Capture the cell that displays the provided text and extract its [x, y] central coordinate. 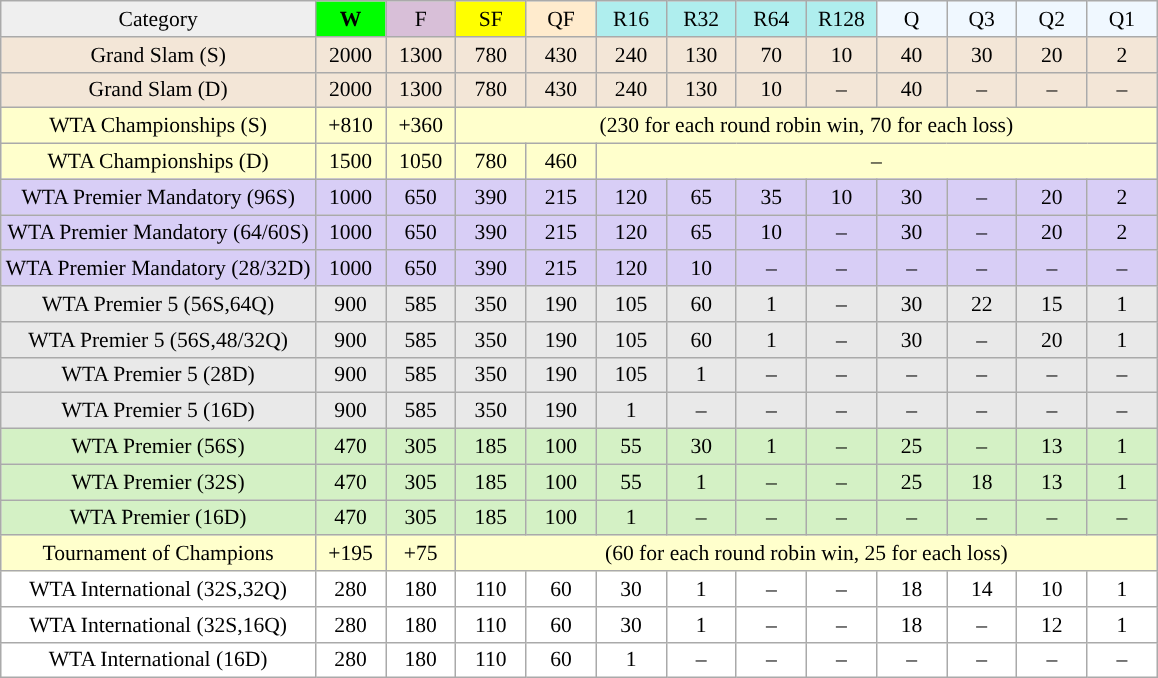
Grand Slam (D) [158, 90]
W [350, 19]
WTA Premier Mandatory (64/60S) [158, 233]
WTA Premier (16D) [158, 518]
1050 [421, 162]
14 [982, 589]
460 [561, 162]
WTA Premier (32S) [158, 482]
Q1 [1122, 19]
Q2 [1052, 19]
Q [911, 19]
R32 [701, 19]
+75 [421, 554]
WTA International (32S,32Q) [158, 589]
WTA Premier 5 (56S,48/32Q) [158, 340]
Q3 [982, 19]
+360 [421, 126]
Grand Slam (S) [158, 55]
35 [771, 197]
12 [1052, 625]
R16 [631, 19]
70 [771, 55]
WTA International (16D) [158, 660]
+810 [350, 126]
WTA International (32S,16Q) [158, 625]
WTA Premier Mandatory (28/32D) [158, 269]
WTA Championships (D) [158, 162]
1500 [350, 162]
SF [491, 19]
F [421, 19]
R64 [771, 19]
WTA Premier 5 (56S,64Q) [158, 304]
22 [982, 304]
WTA Premier 5 (16D) [158, 411]
WTA Premier (56S) [158, 447]
QF [561, 19]
+195 [350, 554]
WTA Premier 5 (28D) [158, 375]
WTA Premier Mandatory (96S) [158, 197]
(60 for each round robin win, 25 for each loss) [806, 554]
Tournament of Champions [158, 554]
R128 [841, 19]
WTA Championships (S) [158, 126]
(230 for each round robin win, 70 for each loss) [806, 126]
15 [1052, 304]
Category [158, 19]
